Detect which cell encompasses the target text, then output its (X, Y) center coordinate. 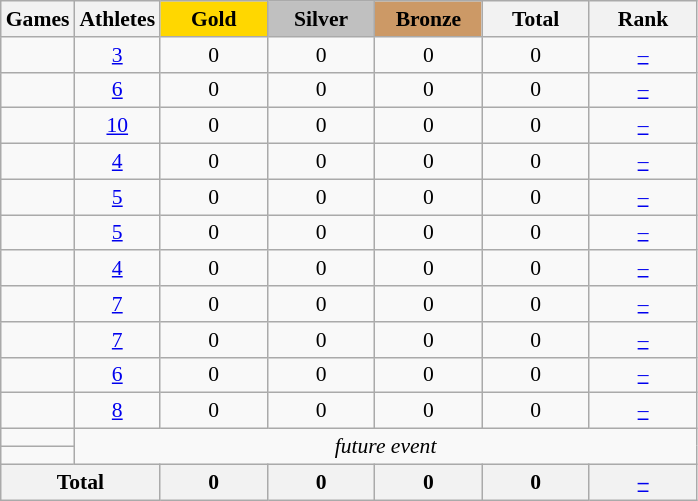
Athletes (117, 19)
Games (38, 19)
Gold (214, 19)
Bronze (428, 19)
future event (385, 447)
Silver (320, 19)
3 (117, 55)
10 (117, 126)
Rank (642, 19)
8 (117, 411)
